Pinpoint the cell where the given text exists, returning its (x, y) midpoint coordinate. 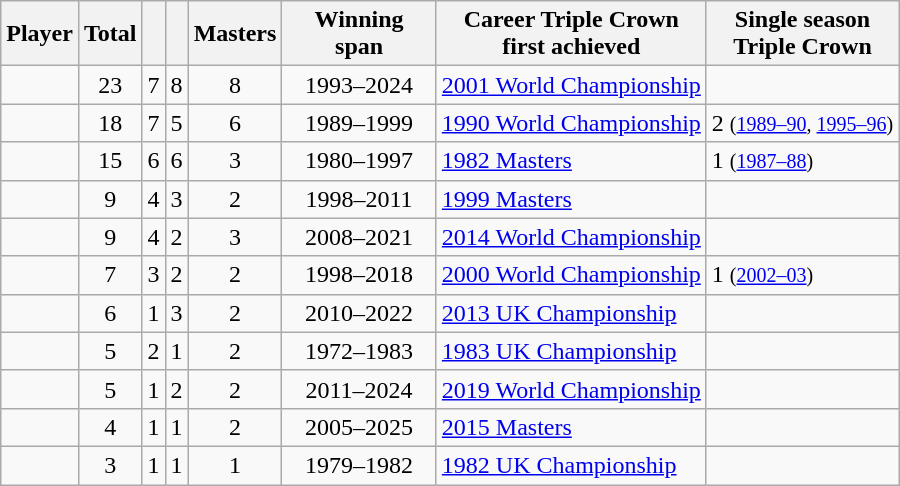
2010–2022 (359, 313)
2011–2024 (359, 389)
1972–1983 (359, 351)
1 (1987–88) (802, 161)
2015 Masters (571, 427)
2013 UK Championship (571, 313)
1 (2002–03) (802, 275)
1998–2018 (359, 275)
1979–1982 (359, 465)
Total (110, 34)
2019 World Championship (571, 389)
2000 World Championship (571, 275)
1998–2011 (359, 199)
1980–1997 (359, 161)
Single seasonTriple Crown (802, 34)
1989–1999 (359, 123)
1982 UK Championship (571, 465)
Winningspan (359, 34)
1993–2024 (359, 85)
2008–2021 (359, 237)
1982 Masters (571, 161)
1990 World Championship (571, 123)
Career Triple Crownfirst achieved (571, 34)
2005–2025 (359, 427)
23 (110, 85)
18 (110, 123)
1983 UK Championship (571, 351)
15 (110, 161)
Masters (235, 34)
1999 Masters (571, 199)
Player (40, 34)
2014 World Championship (571, 237)
2001 World Championship (571, 85)
2 (1989–90, 1995–96) (802, 123)
